For the text-containing cell, return its midpoint in [x, y] coordinate format. 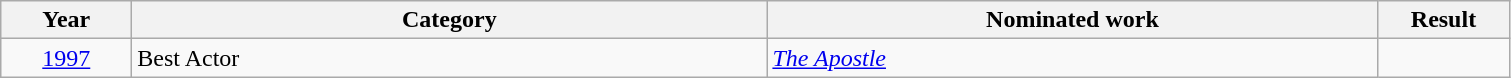
Result [1444, 20]
1997 [66, 58]
Year [66, 20]
Category [450, 20]
Best Actor [450, 58]
The Apostle [1072, 58]
Nominated work [1072, 20]
